Find where the given text appears and provide that cell's center as [X, Y] coordinate. 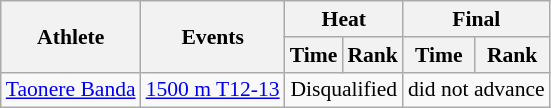
did not advance [476, 90]
Heat [344, 19]
Disqualified [344, 90]
Athlete [71, 36]
Taonere Banda [71, 90]
Events [213, 36]
1500 m T12-13 [213, 90]
Final [476, 19]
